Return the (X, Y) coordinate for the center point of the cell that contains the specified text.  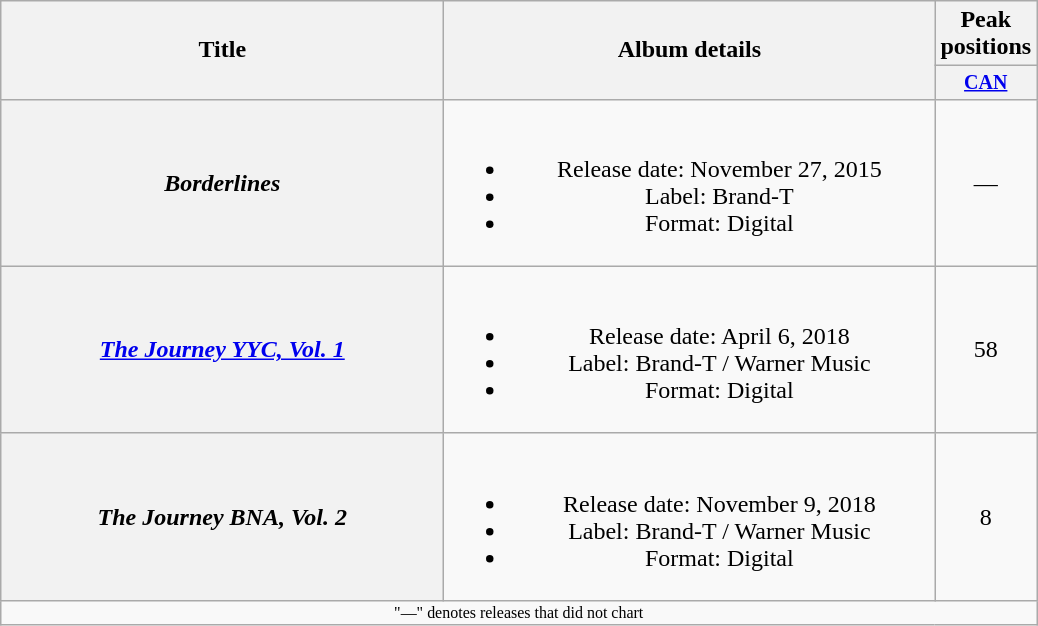
Album details (690, 50)
58 (986, 350)
Borderlines (222, 182)
8 (986, 516)
"—" denotes releases that did not chart (519, 612)
Release date: November 9, 2018Label: Brand-T / Warner MusicFormat: Digital (690, 516)
Release date: November 27, 2015Label: Brand-TFormat: Digital (690, 182)
Peak positions (986, 34)
The Journey YYC, Vol. 1 (222, 350)
— (986, 182)
The Journey BNA, Vol. 2 (222, 516)
CAN (986, 82)
Release date: April 6, 2018Label: Brand-T / Warner MusicFormat: Digital (690, 350)
Title (222, 50)
